Identify which cell holds the provided text, then report its [x, y] central coordinate. 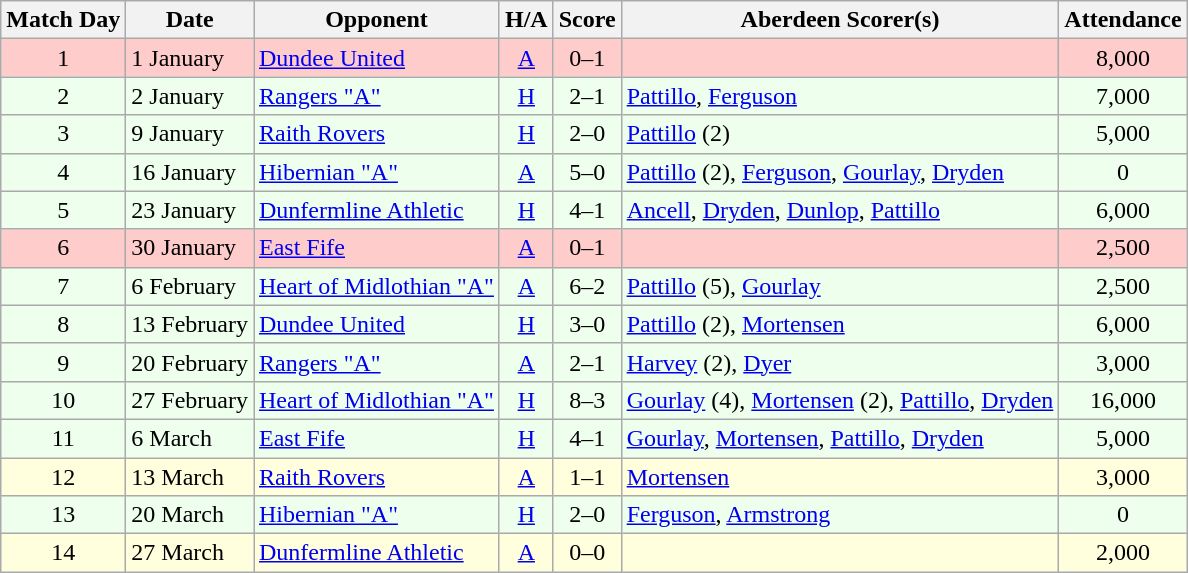
Aberdeen Scorer(s) [840, 20]
Score [587, 20]
Attendance [1123, 20]
23 January [190, 210]
Pattillo (5), Gourlay [840, 286]
5–0 [587, 172]
10 [64, 400]
6 February [190, 286]
Pattillo, Ferguson [840, 96]
Match Day [64, 20]
Ferguson, Armstrong [840, 515]
1 [64, 58]
Gourlay (4), Mortensen (2), Pattillo, Dryden [840, 400]
16 January [190, 172]
1 January [190, 58]
Opponent [377, 20]
12 [64, 477]
27 March [190, 553]
2 January [190, 96]
Date [190, 20]
20 March [190, 515]
2 [64, 96]
8,000 [1123, 58]
13 [64, 515]
H/A [526, 20]
9 [64, 362]
6–2 [587, 286]
7 [64, 286]
8 [64, 324]
6 March [190, 438]
13 March [190, 477]
6 [64, 248]
4 [64, 172]
0–0 [587, 553]
5 [64, 210]
1–1 [587, 477]
14 [64, 553]
3 [64, 134]
30 January [190, 248]
9 January [190, 134]
13 February [190, 324]
7,000 [1123, 96]
27 February [190, 400]
Harvey (2), Dyer [840, 362]
20 February [190, 362]
Pattillo (2), Mortensen [840, 324]
3–0 [587, 324]
8–3 [587, 400]
Gourlay, Mortensen, Pattillo, Dryden [840, 438]
11 [64, 438]
Pattillo (2), Ferguson, Gourlay, Dryden [840, 172]
Mortensen [840, 477]
2,000 [1123, 553]
Ancell, Dryden, Dunlop, Pattillo [840, 210]
Pattillo (2) [840, 134]
16,000 [1123, 400]
